Provide the (X, Y) coordinate of the cell's center where the given text is located.  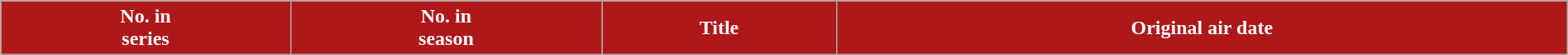
No. inseries (146, 28)
No. inseason (446, 28)
Original air date (1202, 28)
Title (719, 28)
